Scan for the cell matching the given text and deliver its (X, Y) coordinate at center. 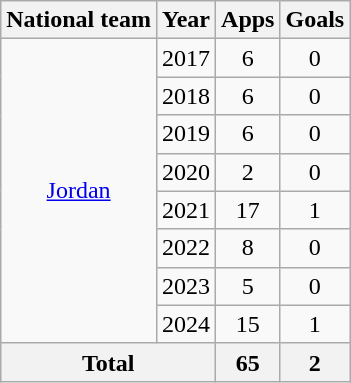
8 (248, 248)
Apps (248, 20)
Year (186, 20)
Goals (315, 20)
2022 (186, 248)
2020 (186, 172)
2023 (186, 286)
2018 (186, 96)
National team (79, 20)
15 (248, 324)
2019 (186, 134)
2024 (186, 324)
5 (248, 286)
2017 (186, 58)
65 (248, 362)
Jordan (79, 191)
Total (108, 362)
17 (248, 210)
2021 (186, 210)
